Search for the cell housing the specified text and yield its [x, y] center coordinate. 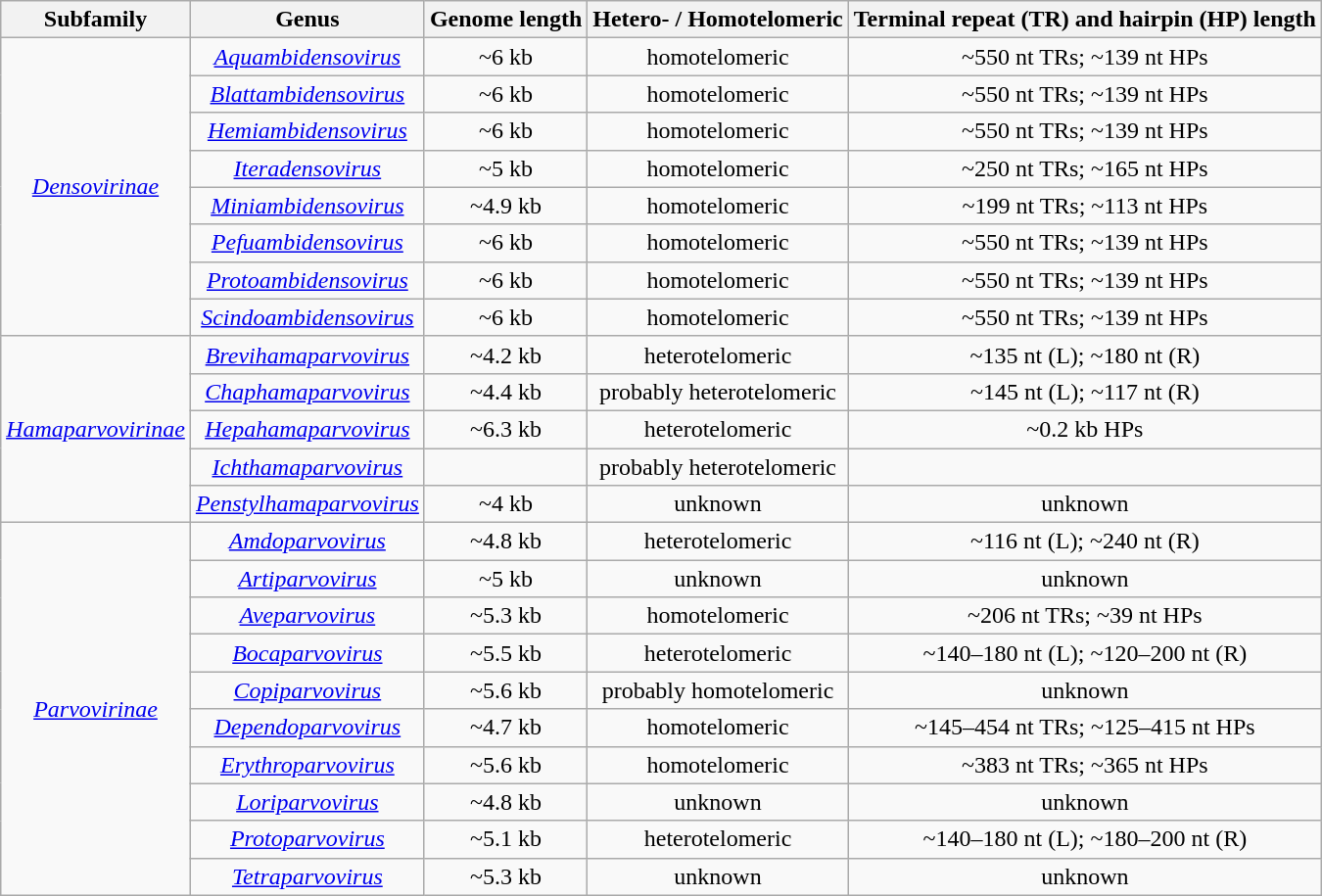
~199 nt TRs; ~113 nt HPs [1085, 206]
~5.1 kb [505, 839]
~5.5 kb [505, 653]
Hamaparvovirinae [96, 429]
Loriparvovirus [307, 802]
~116 nt (L); ~240 nt (R) [1085, 542]
probably homotelomeric [719, 690]
Erythroparvovirus [307, 765]
~6.3 kb [505, 429]
Aveparvovirus [307, 616]
Tetraparvovirus [307, 876]
~135 nt (L); ~180 nt (R) [1085, 354]
~140–180 nt (L); ~120–200 nt (R) [1085, 653]
Genus [307, 20]
Aquambidensovirus [307, 57]
Iteradensovirus [307, 168]
Hepahamaparvovirus [307, 429]
~145–454 nt TRs; ~125–415 nt HPs [1085, 728]
Dependoparvovirus [307, 728]
Parvovirinae [96, 709]
Amdoparvovirus [307, 542]
~4.2 kb [505, 354]
Protoparvovirus [307, 839]
Blattambidensovirus [307, 94]
Scindoambidensovirus [307, 317]
Miniambidensovirus [307, 206]
Chaphamaparvovirus [307, 392]
Hemiambidensovirus [307, 131]
Terminal repeat (TR) and hairpin (HP) length [1085, 20]
Ichthamaparvovirus [307, 467]
Copiparvovirus [307, 690]
~145 nt (L); ~117 nt (R) [1085, 392]
~206 nt TRs; ~39 nt HPs [1085, 616]
Bocaparvovirus [307, 653]
~250 nt TRs; ~165 nt HPs [1085, 168]
~4.4 kb [505, 392]
~4.9 kb [505, 206]
~383 nt TRs; ~365 nt HPs [1085, 765]
~0.2 kb HPs [1085, 429]
Brevihamaparvovirus [307, 354]
Artiparvovirus [307, 579]
Subfamily [96, 20]
~4.7 kb [505, 728]
Penstylhamaparvovirus [307, 504]
~4 kb [505, 504]
Densovirinae [96, 187]
Hetero- / Homotelomeric [719, 20]
Protoambidensovirus [307, 280]
Genome length [505, 20]
Pefuambidensovirus [307, 243]
~140–180 nt (L); ~180–200 nt (R) [1085, 839]
